Search for the cell housing the specified text and yield its [x, y] center coordinate. 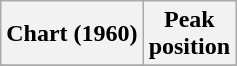
Peakposition [189, 34]
Chart (1960) [72, 34]
